Search for the cell housing the specified text and yield its (x, y) center coordinate. 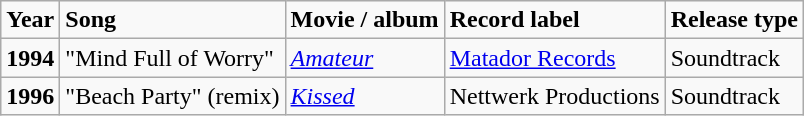
Year (30, 20)
Movie / album (364, 20)
Release type (734, 20)
1996 (30, 96)
Amateur (364, 58)
"Mind Full of Worry" (172, 58)
Song (172, 20)
Matador Records (554, 58)
Nettwerk Productions (554, 96)
"Beach Party" (remix) (172, 96)
Record label (554, 20)
Kissed (364, 96)
1994 (30, 58)
